From the cell containing the given text, extract its center point as [x, y] coordinate. 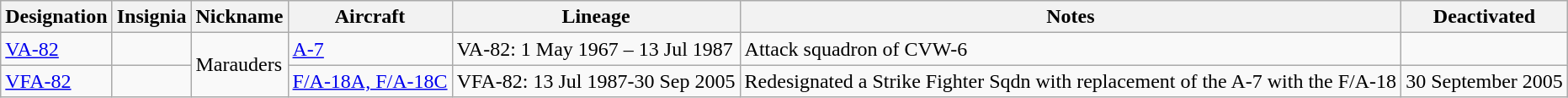
Marauders [239, 65]
VA-82: 1 May 1967 – 13 Jul 1987 [596, 49]
Designation [56, 17]
A-7 [370, 49]
Lineage [596, 17]
30 September 2005 [1485, 81]
Nickname [239, 17]
Insignia [151, 17]
Attack squadron of CVW-6 [1071, 49]
F/A-18A, F/A-18C [370, 81]
VA-82 [56, 49]
VFA-82 [56, 81]
Redesignated a Strike Fighter Sqdn with replacement of the A-7 with the F/A-18 [1071, 81]
Notes [1071, 17]
Aircraft [370, 17]
Deactivated [1485, 17]
VFA-82: 13 Jul 1987-30 Sep 2005 [596, 81]
